From the cell containing the given text, extract its center point as (X, Y) coordinate. 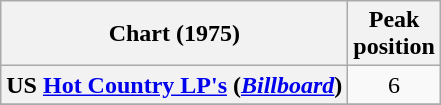
Peakposition (394, 34)
6 (394, 85)
US Hot Country LP's (Billboard) (174, 85)
Chart (1975) (174, 34)
